Find where the given text appears and provide that cell's center as (x, y) coordinate. 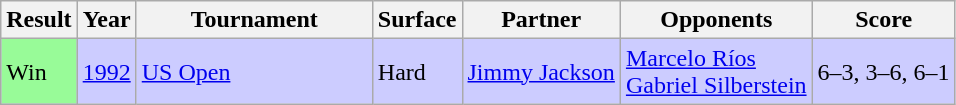
Result (39, 20)
6–3, 3–6, 6–1 (884, 72)
1992 (106, 72)
Partner (541, 20)
Jimmy Jackson (541, 72)
Hard (417, 72)
US Open (254, 72)
Year (106, 20)
Opponents (716, 20)
Marcelo Ríos Gabriel Silberstein (716, 72)
Tournament (254, 20)
Score (884, 20)
Win (39, 72)
Surface (417, 20)
